Identify which cell holds the provided text, then report its [x, y] central coordinate. 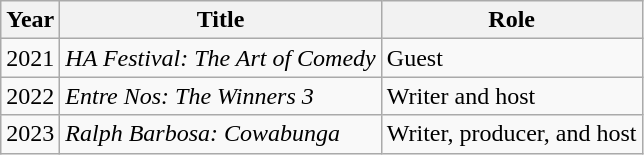
Role [512, 20]
2023 [30, 134]
Writer, producer, and host [512, 134]
2021 [30, 58]
Guest [512, 58]
Title [220, 20]
Writer and host [512, 96]
HA Festival: The Art of Comedy [220, 58]
Entre Nos: The Winners 3 [220, 96]
Ralph Barbosa: Cowabunga [220, 134]
Year [30, 20]
2022 [30, 96]
